Pinpoint the cell where the given text exists, returning its (x, y) midpoint coordinate. 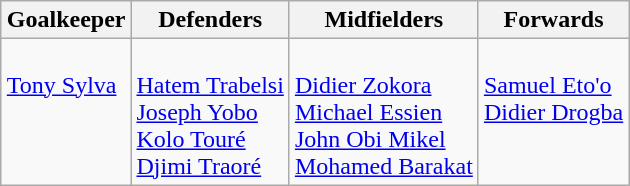
Tony Sylva (66, 112)
Goalkeeper (66, 20)
Midfielders (384, 20)
Didier Zokora Michael Essien John Obi Mikel Mohamed Barakat (384, 112)
Hatem Trabelsi Joseph Yobo Kolo Touré Djimi Traoré (210, 112)
Defenders (210, 20)
Samuel Eto'o Didier Drogba (553, 112)
Forwards (553, 20)
